Find where the given text appears and provide that cell's center as [x, y] coordinate. 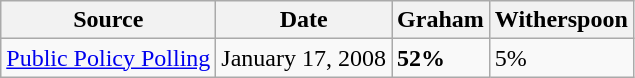
Date [304, 20]
Graham [441, 20]
5% [561, 58]
January 17, 2008 [304, 58]
52% [441, 58]
Witherspoon [561, 20]
Source [108, 20]
Public Policy Polling [108, 58]
